Provide the [X, Y] coordinate of the cell's center where the given text is located.  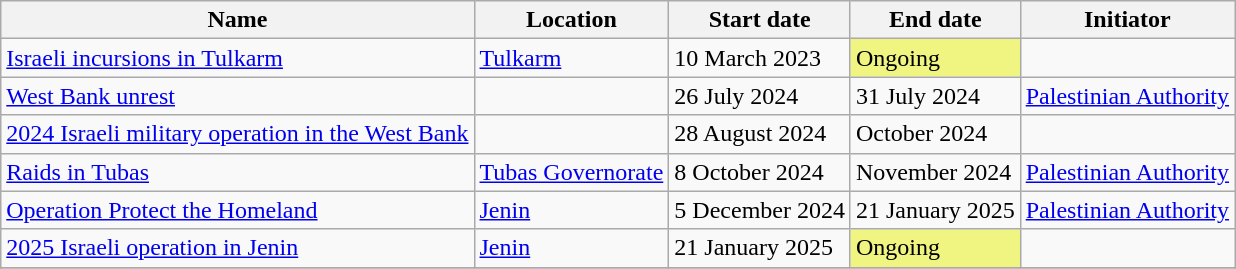
28 August 2024 [760, 134]
31 July 2024 [935, 96]
Raids in Tubas [238, 172]
Initiator [1127, 20]
Israeli incursions in Tulkarm [238, 58]
November 2024 [935, 172]
2025 Israeli operation in Jenin [238, 248]
8 October 2024 [760, 172]
Name [238, 20]
Tubas Governorate [572, 172]
Start date [760, 20]
5 December 2024 [760, 210]
10 March 2023 [760, 58]
October 2024 [935, 134]
Operation Protect the Homeland [238, 210]
26 July 2024 [760, 96]
West Bank unrest [238, 96]
Location [572, 20]
2024 Israeli military operation in the West Bank [238, 134]
Tulkarm [572, 58]
End date [935, 20]
